For the text-containing cell, return its midpoint in [X, Y] coordinate format. 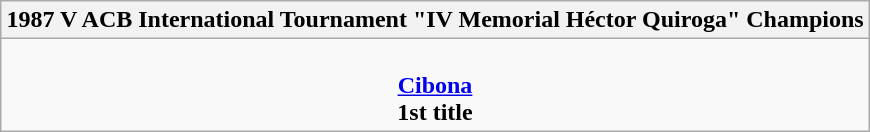
Cibona 1st title [435, 85]
1987 V ACB International Tournament "IV Memorial Héctor Quiroga" Champions [435, 20]
